Scan for the cell matching the given text and deliver its [X, Y] coordinate at center. 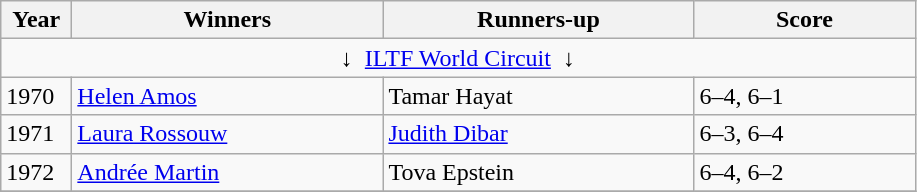
Helen Amos [228, 96]
Score [804, 20]
6–4, 6–1 [804, 96]
6–3, 6–4 [804, 134]
Andrée Martin [228, 172]
Winners [228, 20]
Judith Dibar [538, 134]
1971 [36, 134]
Tova Epstein [538, 172]
1972 [36, 172]
Runners-up [538, 20]
↓ ILTF World Circuit ↓ [458, 58]
Year [36, 20]
6–4, 6–2 [804, 172]
Tamar Hayat [538, 96]
1970 [36, 96]
Laura Rossouw [228, 134]
